From the cell containing the given text, extract its center point as [x, y] coordinate. 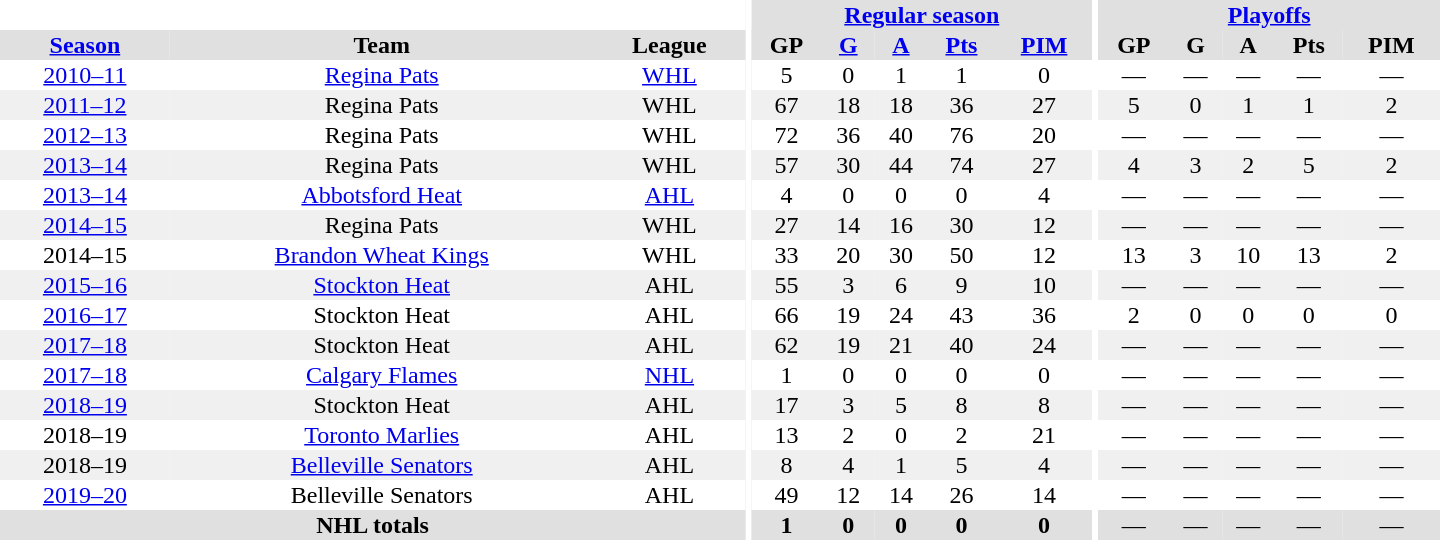
Abbotsford Heat [382, 195]
2012–13 [85, 135]
72 [786, 135]
Brandon Wheat Kings [382, 255]
33 [786, 255]
2015–16 [85, 285]
Season [85, 45]
Toronto Marlies [382, 435]
Calgary Flames [382, 375]
2016–17 [85, 315]
6 [902, 285]
66 [786, 315]
49 [786, 495]
44 [902, 165]
Regular season [922, 15]
55 [786, 285]
26 [961, 495]
9 [961, 285]
76 [961, 135]
16 [902, 225]
67 [786, 105]
2019–20 [85, 495]
17 [786, 405]
2011–12 [85, 105]
2010–11 [85, 75]
NHL totals [372, 525]
50 [961, 255]
62 [786, 345]
57 [786, 165]
Team [382, 45]
74 [961, 165]
NHL [670, 375]
Playoffs [1269, 15]
43 [961, 315]
League [670, 45]
